Return the [x, y] coordinate for the center point of the cell that contains the specified text.  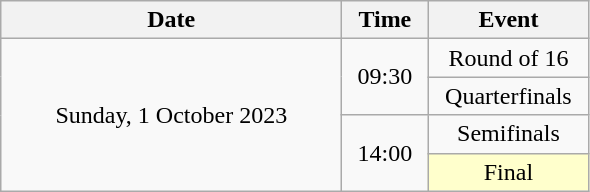
Event [508, 20]
Round of 16 [508, 58]
Date [172, 20]
Quarterfinals [508, 96]
Time [385, 20]
14:00 [385, 153]
Sunday, 1 October 2023 [172, 115]
Semifinals [508, 134]
09:30 [385, 77]
Final [508, 172]
